From the cell containing the given text, extract its center point as (X, Y) coordinate. 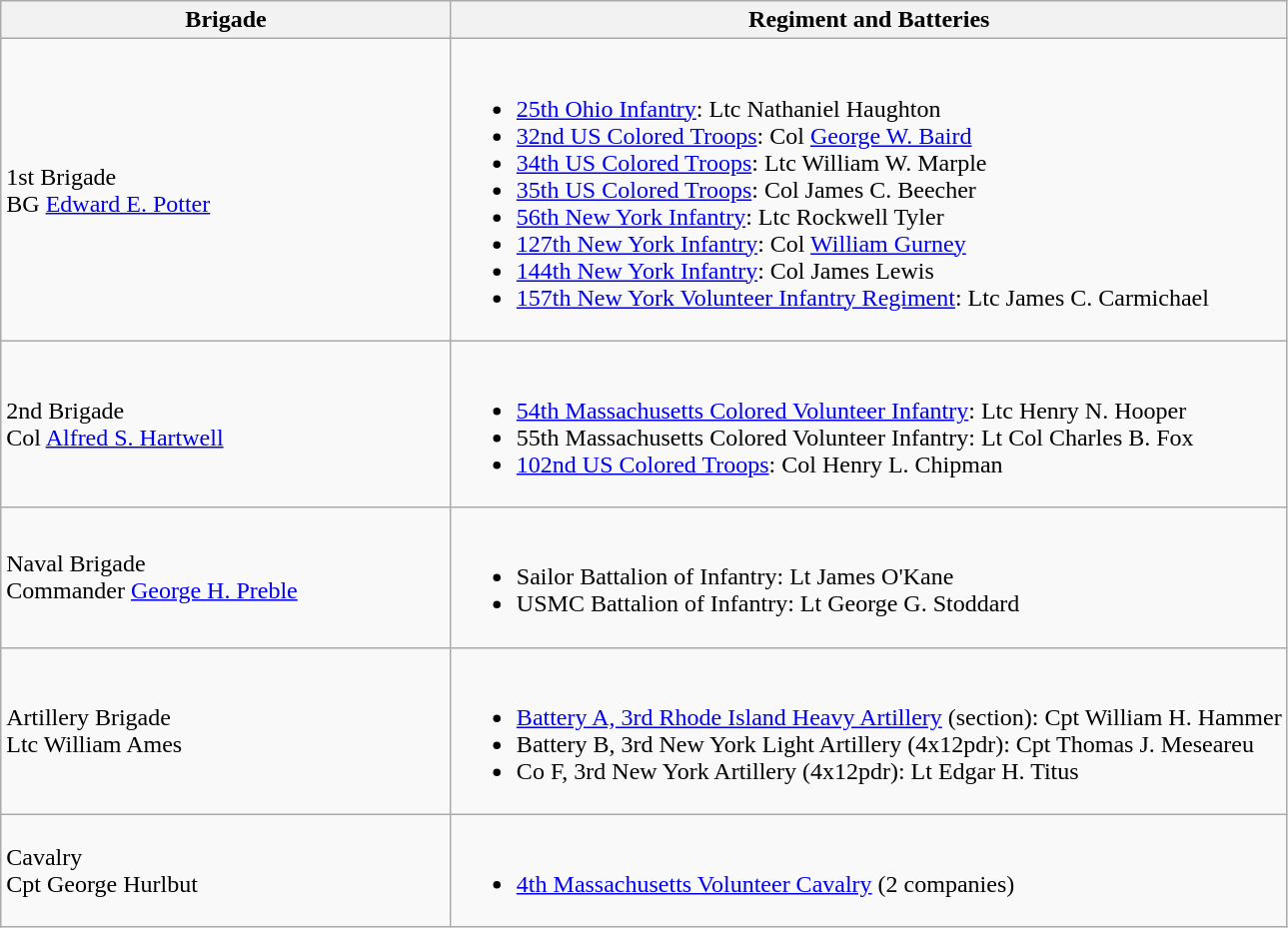
2nd BrigadeCol Alfred S. Hartwell (226, 424)
Naval BrigadeCommander George H. Preble (226, 577)
Artillery BrigadeLtc William Ames (226, 731)
CavalryCpt George Hurlbut (226, 871)
Brigade (226, 20)
4th Massachusetts Volunteer Cavalry (2 companies) (869, 871)
1st BrigadeBG Edward E. Potter (226, 190)
Sailor Battalion of Infantry: Lt James O'KaneUSMC Battalion of Infantry: Lt George G. Stoddard (869, 577)
Regiment and Batteries (869, 20)
